Provide the [x, y] coordinate of the cell's center where the given text is located.  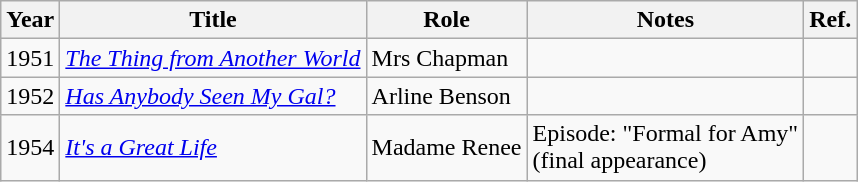
It's a Great Life [213, 148]
Episode: "Formal for Amy"(final appearance) [666, 148]
Role [446, 20]
Mrs Chapman [446, 58]
Madame Renee [446, 148]
Arline Benson [446, 96]
1952 [30, 96]
1954 [30, 148]
Has Anybody Seen My Gal? [213, 96]
Title [213, 20]
Ref. [830, 20]
1951 [30, 58]
Year [30, 20]
Notes [666, 20]
The Thing from Another World [213, 58]
